Extract the [x, y] coordinate from the center of the cell holding the provided text.  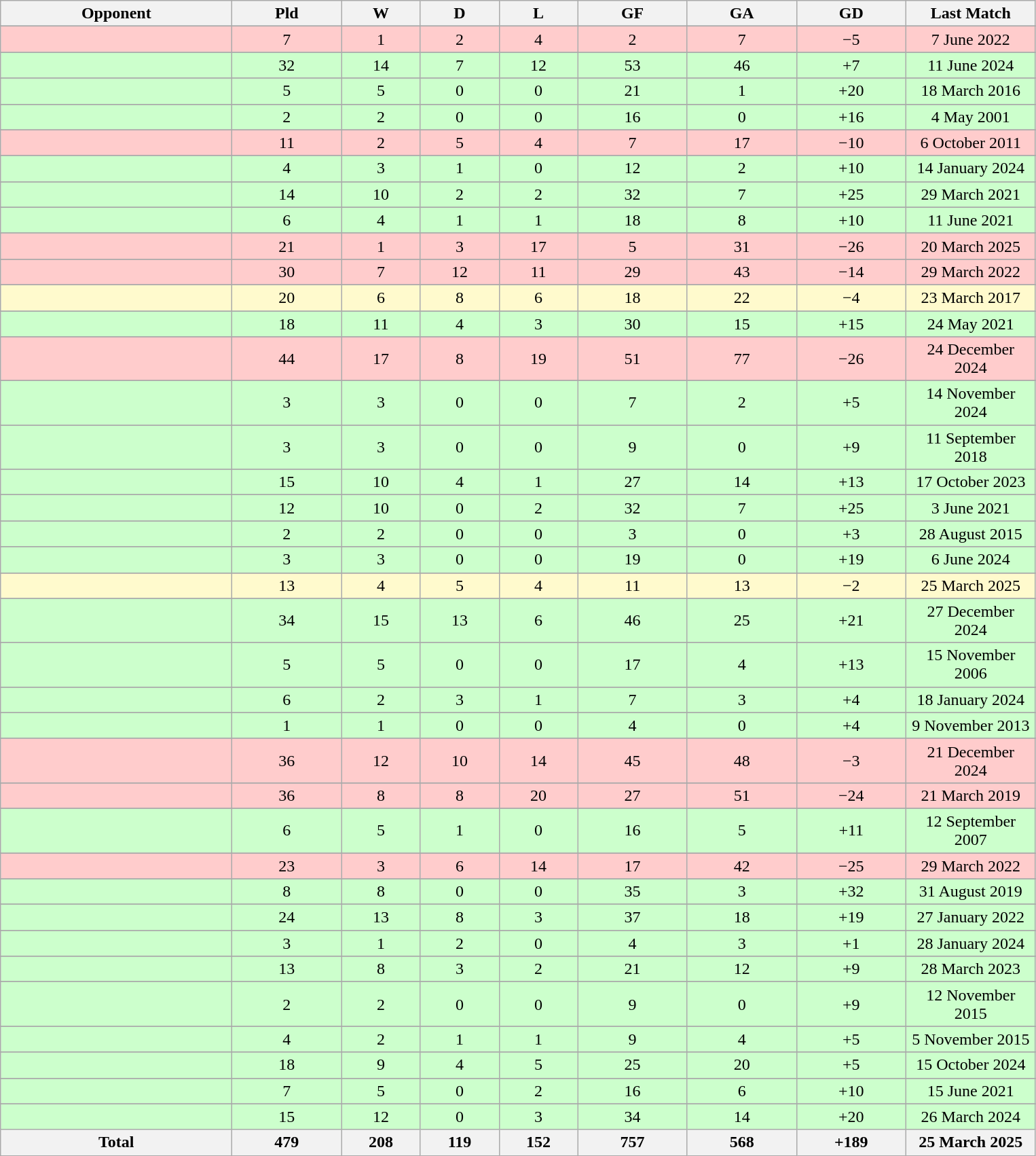
Pld [286, 14]
31 August 2019 [971, 892]
15 June 2021 [971, 1091]
21 March 2019 [971, 795]
44 [286, 359]
48 [741, 761]
−14 [851, 272]
23 March 2017 [971, 297]
77 [741, 359]
−25 [851, 866]
L [538, 14]
18 March 2016 [971, 91]
15 November 2006 [971, 664]
Opponent [117, 14]
12 September 2007 [971, 830]
11 September 2018 [971, 447]
37 [633, 918]
479 [286, 1142]
27 January 2022 [971, 918]
+32 [851, 892]
6 June 2024 [971, 560]
18 January 2024 [971, 700]
−2 [851, 585]
D [460, 14]
152 [538, 1142]
28 January 2024 [971, 943]
4 May 2001 [971, 117]
+11 [851, 830]
3 June 2021 [971, 508]
11 June 2021 [971, 220]
−5 [851, 39]
7 June 2022 [971, 39]
43 [741, 272]
31 [741, 246]
24 May 2021 [971, 324]
28 August 2015 [971, 534]
GF [633, 14]
45 [633, 761]
28 March 2023 [971, 969]
42 [741, 866]
+15 [851, 324]
5 November 2015 [971, 1039]
53 [633, 65]
−10 [851, 143]
−24 [851, 795]
14 November 2024 [971, 403]
27 December 2024 [971, 621]
9 November 2013 [971, 725]
+189 [851, 1142]
24 [286, 918]
757 [633, 1142]
+3 [851, 534]
−4 [851, 297]
23 [286, 866]
24 December 2024 [971, 359]
17 October 2023 [971, 482]
Last Match [971, 14]
6 October 2011 [971, 143]
−3 [851, 761]
GD [851, 14]
12 November 2015 [971, 1004]
26 March 2024 [971, 1117]
11 June 2024 [971, 65]
+7 [851, 65]
+16 [851, 117]
15 October 2024 [971, 1065]
GA [741, 14]
20 March 2025 [971, 246]
+21 [851, 621]
29 March 2021 [971, 194]
Total [117, 1142]
W [381, 14]
119 [460, 1142]
35 [633, 892]
21 December 2024 [971, 761]
14 January 2024 [971, 168]
568 [741, 1142]
22 [741, 297]
29 [633, 272]
+1 [851, 943]
208 [381, 1142]
